Return the [x, y] coordinate for the center point of the cell that contains the specified text.  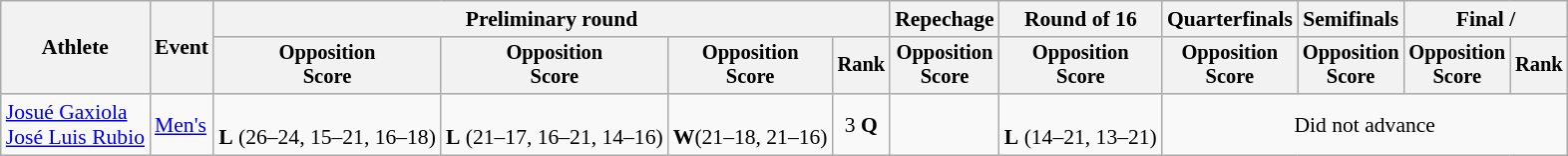
3 Q [862, 124]
Preliminary round [552, 19]
Final / [1485, 19]
L (14–21, 13–21) [1081, 124]
Round of 16 [1081, 19]
Josué GaxiolaJosé Luis Rubio [76, 124]
Men's [182, 124]
L (21–17, 16–21, 14–16) [555, 124]
L (26–24, 15–21, 16–18) [327, 124]
Athlete [76, 48]
Did not advance [1365, 124]
W(21–18, 21–16) [750, 124]
Repechage [945, 19]
Semifinals [1351, 19]
Event [182, 48]
Quarterfinals [1230, 19]
